Locate the cell with the specified text and output its [X, Y] center coordinate. 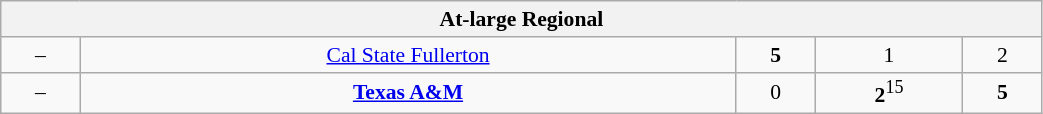
1 [888, 55]
Texas A&M [408, 92]
0 [776, 92]
Cal State Fullerton [408, 55]
2 [1002, 55]
At-large Regional [522, 19]
215 [888, 92]
